Extract the (x, y) coordinate from the center of the cell holding the provided text.  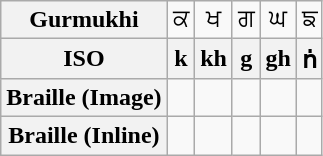
k (181, 59)
ṅ (309, 59)
ਕ (181, 20)
g (246, 59)
ਙ (309, 20)
ਗ (246, 20)
ਖ (214, 20)
gh (278, 59)
Braille (Image) (84, 97)
Gurmukhi (84, 20)
kh (214, 59)
ਘ (278, 20)
Braille (Inline) (84, 135)
ISO (84, 59)
